Provide the [x, y] coordinate of the cell's center where the given text is located.  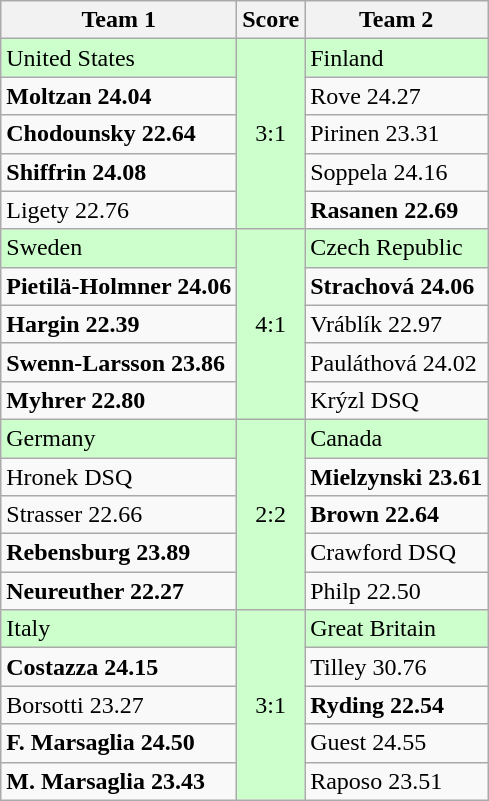
Hronek DSQ [119, 477]
Raposo 23.51 [396, 781]
Team 1 [119, 20]
4:1 [271, 324]
Pirinen 23.31 [396, 134]
Brown 22.64 [396, 515]
Team 2 [396, 20]
Rove 24.27 [396, 96]
Vráblík 22.97 [396, 324]
Ligety 22.76 [119, 210]
Mielzynski 23.61 [396, 477]
Neureuther 22.27 [119, 591]
Italy [119, 629]
Pietilä-Holmner 24.06 [119, 286]
Guest 24.55 [396, 743]
Great Britain [396, 629]
Germany [119, 438]
Pauláthová 24.02 [396, 362]
Moltzan 24.04 [119, 96]
Costazza 24.15 [119, 667]
Czech Republic [396, 248]
Myhrer 22.80 [119, 400]
Sweden [119, 248]
Chodounsky 22.64 [119, 134]
F. Marsaglia 24.50 [119, 743]
Strasser 22.66 [119, 515]
Score [271, 20]
Rebensburg 23.89 [119, 553]
Ryding 22.54 [396, 705]
M. Marsaglia 23.43 [119, 781]
Borsotti 23.27 [119, 705]
Hargin 22.39 [119, 324]
Strachová 24.06 [396, 286]
Philp 22.50 [396, 591]
Canada [396, 438]
Rasanen 22.69 [396, 210]
Finland [396, 58]
United States [119, 58]
Swenn-Larsson 23.86 [119, 362]
Krýzl DSQ [396, 400]
Shiffrin 24.08 [119, 172]
Soppela 24.16 [396, 172]
Tilley 30.76 [396, 667]
2:2 [271, 514]
Crawford DSQ [396, 553]
